Identify which cell holds the provided text, then report its (x, y) central coordinate. 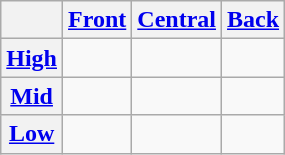
Front (98, 20)
High (32, 58)
Low (32, 134)
Central (177, 20)
Mid (32, 96)
Back (254, 20)
